Find where the given text appears and provide that cell's center as (X, Y) coordinate. 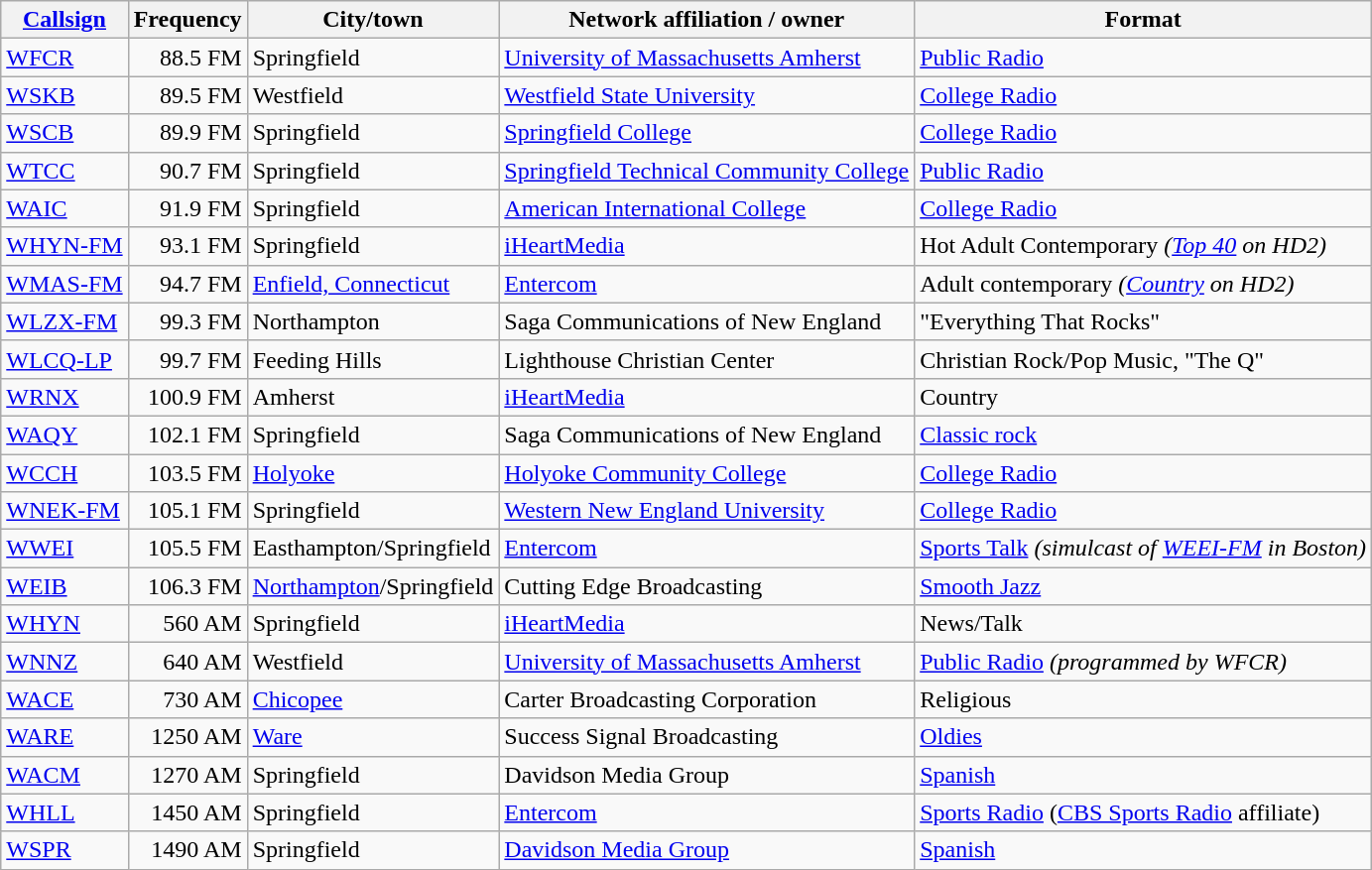
103.5 FM (187, 473)
Westfield State University (706, 95)
105.1 FM (187, 511)
WAQY (64, 435)
WFCR (64, 58)
WNNZ (64, 662)
WHLL (64, 812)
88.5 FM (187, 58)
99.3 FM (187, 321)
91.9 FM (187, 208)
News/Talk (1143, 624)
American International College (706, 208)
Country (1143, 397)
Oldies (1143, 737)
Public Radio (programmed by WFCR) (1143, 662)
640 AM (187, 662)
106.3 FM (187, 586)
Format (1143, 20)
WSPR (64, 850)
Success Signal Broadcasting (706, 737)
WACM (64, 775)
102.1 FM (187, 435)
Chicopee (373, 699)
105.5 FM (187, 549)
WLZX-FM (64, 321)
Northampton (373, 321)
Sports Talk (simulcast of WEEI-FM in Boston) (1143, 549)
WHYN (64, 624)
WCCH (64, 473)
Easthampton/Springfield (373, 549)
Ware (373, 737)
WNEK-FM (64, 511)
Adult contemporary (Country on HD2) (1143, 284)
94.7 FM (187, 284)
Religious (1143, 699)
Hot Adult Contemporary (Top 40 on HD2) (1143, 246)
Holyoke Community College (706, 473)
Frequency (187, 20)
Network affiliation / owner (706, 20)
Lighthouse Christian Center (706, 359)
WSKB (64, 95)
Springfield College (706, 133)
WRNX (64, 397)
Cutting Edge Broadcasting (706, 586)
1270 AM (187, 775)
WARE (64, 737)
WMAS-FM (64, 284)
Enfield, Connecticut (373, 284)
89.5 FM (187, 95)
WTCC (64, 171)
Springfield Technical Community College (706, 171)
Sports Radio (CBS Sports Radio affiliate) (1143, 812)
Christian Rock/Pop Music, "The Q" (1143, 359)
93.1 FM (187, 246)
730 AM (187, 699)
Smooth Jazz (1143, 586)
Northampton/Springfield (373, 586)
WWEI (64, 549)
WAIC (64, 208)
100.9 FM (187, 397)
Amherst (373, 397)
Western New England University (706, 511)
WLCQ-LP (64, 359)
1490 AM (187, 850)
"Everything That Rocks" (1143, 321)
Classic rock (1143, 435)
Carter Broadcasting Corporation (706, 699)
89.9 FM (187, 133)
560 AM (187, 624)
Feeding Hills (373, 359)
Holyoke (373, 473)
City/town (373, 20)
WACE (64, 699)
1250 AM (187, 737)
Callsign (64, 20)
WEIB (64, 586)
90.7 FM (187, 171)
99.7 FM (187, 359)
1450 AM (187, 812)
WHYN-FM (64, 246)
WSCB (64, 133)
